Extract the (x, y) coordinate from the center of the cell holding the provided text.  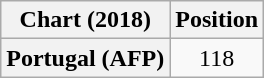
118 (217, 58)
Chart (2018) (86, 20)
Portugal (AFP) (86, 58)
Position (217, 20)
